Determine the [X, Y] coordinate at the center of the cell enclosing the given text.  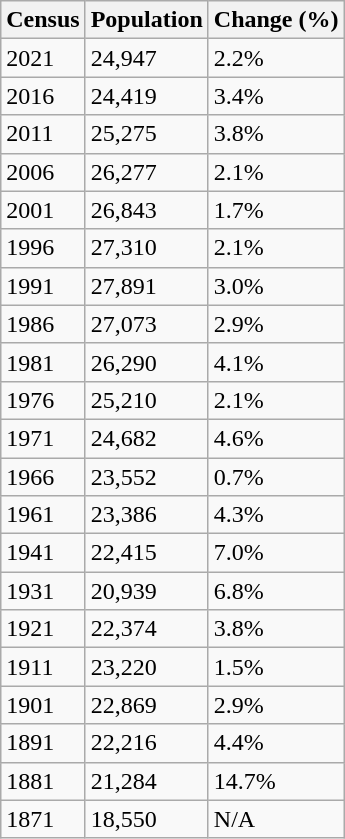
1871 [43, 819]
7.0% [276, 553]
18,550 [146, 819]
4.6% [276, 438]
2.2% [276, 58]
25,210 [146, 400]
26,290 [146, 362]
N/A [276, 819]
22,216 [146, 743]
1986 [43, 324]
22,415 [146, 553]
2001 [43, 210]
4.3% [276, 515]
23,386 [146, 515]
20,939 [146, 591]
1911 [43, 667]
2011 [43, 134]
3.4% [276, 96]
Census [43, 20]
Population [146, 20]
1996 [43, 248]
4.1% [276, 362]
1921 [43, 629]
27,073 [146, 324]
1981 [43, 362]
26,843 [146, 210]
27,891 [146, 286]
1881 [43, 781]
2016 [43, 96]
25,275 [146, 134]
1991 [43, 286]
2006 [43, 172]
0.7% [276, 477]
27,310 [146, 248]
Change (%) [276, 20]
1941 [43, 553]
1966 [43, 477]
4.4% [276, 743]
21,284 [146, 781]
24,419 [146, 96]
14.7% [276, 781]
22,374 [146, 629]
23,552 [146, 477]
1891 [43, 743]
6.8% [276, 591]
2021 [43, 58]
1.5% [276, 667]
24,947 [146, 58]
3.0% [276, 286]
26,277 [146, 172]
22,869 [146, 705]
1976 [43, 400]
1901 [43, 705]
1961 [43, 515]
24,682 [146, 438]
23,220 [146, 667]
1.7% [276, 210]
1971 [43, 438]
1931 [43, 591]
